Determine the [x, y] coordinate at the center of the cell enclosing the given text.  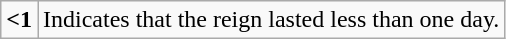
<1 [20, 20]
Indicates that the reign lasted less than one day. [272, 20]
